Capture the cell that displays the provided text and extract its (X, Y) central coordinate. 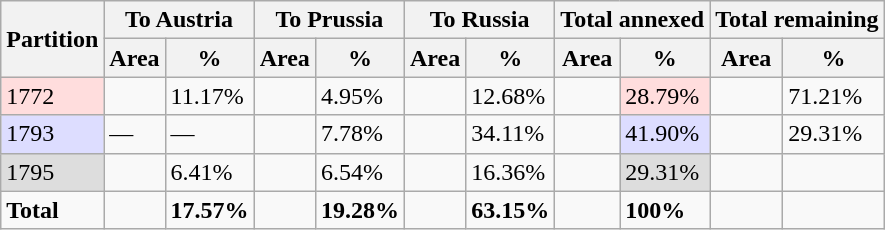
63.15% (510, 210)
6.41% (210, 172)
To Austria (179, 20)
28.79% (665, 96)
Total remaining (797, 20)
12.68% (510, 96)
17.57% (210, 210)
Total (52, 210)
100% (665, 210)
16.36% (510, 172)
Partition (52, 39)
7.78% (360, 134)
To Prussia (329, 20)
34.11% (510, 134)
1795 (52, 172)
4.95% (360, 96)
11.17% (210, 96)
41.90% (665, 134)
1793 (52, 134)
1772 (52, 96)
19.28% (360, 210)
To Russia (479, 20)
Total annexed (632, 20)
71.21% (834, 96)
6.54% (360, 172)
